Extract the (x, y) coordinate from the center of the cell holding the provided text.  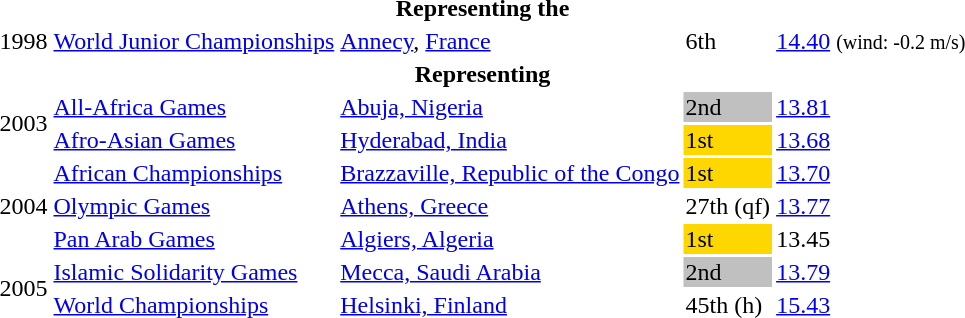
Hyderabad, India (510, 140)
African Championships (194, 173)
Athens, Greece (510, 206)
Afro-Asian Games (194, 140)
Pan Arab Games (194, 239)
Annecy, France (510, 41)
Mecca, Saudi Arabia (510, 272)
6th (728, 41)
Brazzaville, Republic of the Congo (510, 173)
27th (qf) (728, 206)
All-Africa Games (194, 107)
Algiers, Algeria (510, 239)
Abuja, Nigeria (510, 107)
Olympic Games (194, 206)
World Junior Championships (194, 41)
Islamic Solidarity Games (194, 272)
